Scan for the cell matching the given text and deliver its [X, Y] coordinate at center. 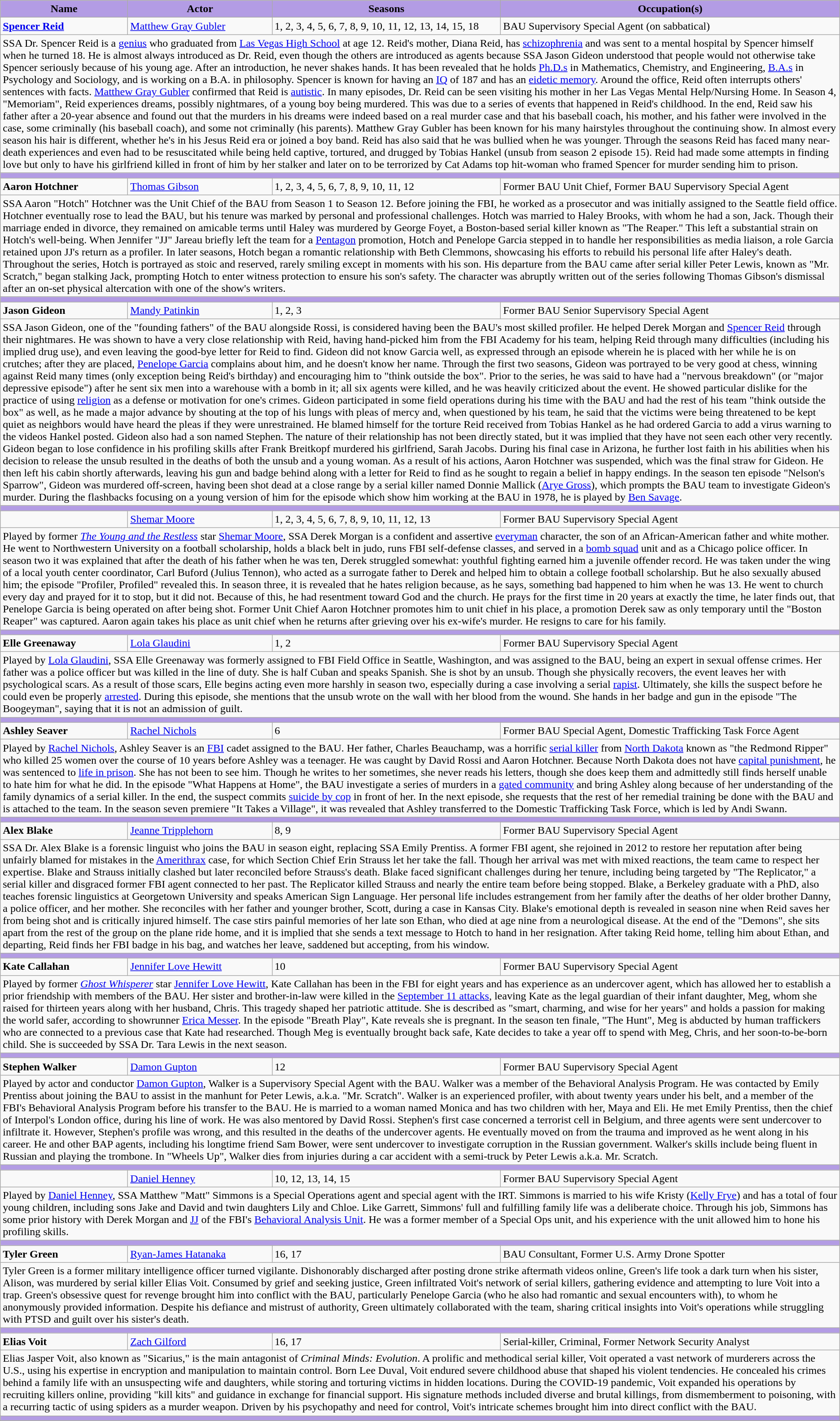
Shemar Moore [200, 519]
Serial-killer, Criminal, Former Network Security Analyst [670, 1342]
Tyler Green [64, 1254]
Rachel Nichols [200, 731]
1, 2, 3, 4, 5, 6, 7, 8, 9, 10, 11, 12, 13, 14, 15, 18 [386, 26]
Damon Gupton [200, 1066]
8, 9 [386, 831]
Stephen Walker [64, 1066]
Jeanne Tripplehorn [200, 831]
Jason Gideon [64, 310]
Lola Glaudini [200, 643]
10 [386, 967]
10, 12, 13, 14, 15 [386, 1179]
1, 2 [386, 643]
1, 2, 3 [386, 310]
Name [64, 9]
1, 2, 3, 4, 5, 6, 7, 8, 9, 10, 11, 12, 13 [386, 519]
Occupation(s) [670, 9]
Former BAU Unit Chief, Former BAU Supervisory Special Agent [670, 186]
Aaron Hotchner [64, 186]
Jennifer Love Hewitt [200, 967]
Mandy Patinkin [200, 310]
Spencer Reid [64, 26]
Zach Gilford [200, 1342]
Thomas Gibson [200, 186]
Elias Voit [64, 1342]
BAU Consultant, Former U.S. Army Drone Spotter [670, 1254]
Former BAU Special Agent, Domestic Trafficking Task Force Agent [670, 731]
Kate Callahan [64, 967]
Ashley Seaver [64, 731]
1, 2, 3, 4, 5, 6, 7, 8, 9, 10, 11, 12 [386, 186]
BAU Supervisory Special Agent (on sabbatical) [670, 26]
Elle Greenaway [64, 643]
6 [386, 731]
Ryan-James Hatanaka [200, 1254]
Seasons [386, 9]
Actor [200, 9]
12 [386, 1066]
Daniel Henney [200, 1179]
Matthew Gray Gubler [200, 26]
Alex Blake [64, 831]
Former BAU Senior Supervisory Special Agent [670, 310]
